Scan for the cell matching the given text and deliver its (x, y) coordinate at center. 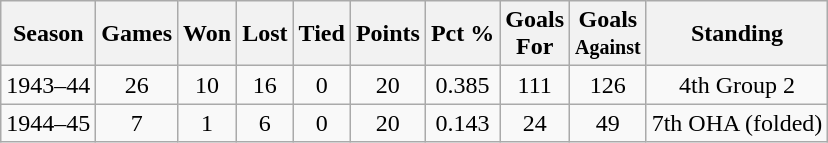
1943–44 (48, 85)
1 (208, 123)
Standing (737, 34)
0.385 (462, 85)
7th OHA (folded) (737, 123)
4th Group 2 (737, 85)
6 (265, 123)
Pct % (462, 34)
GoalsFor (535, 34)
10 (208, 85)
Points (388, 34)
Won (208, 34)
49 (608, 123)
16 (265, 85)
7 (137, 123)
Lost (265, 34)
Season (48, 34)
111 (535, 85)
126 (608, 85)
1944–45 (48, 123)
GoalsAgainst (608, 34)
Games (137, 34)
24 (535, 123)
Tied (322, 34)
0.143 (462, 123)
26 (137, 85)
